Detect which cell encompasses the target text, then output its [X, Y] center coordinate. 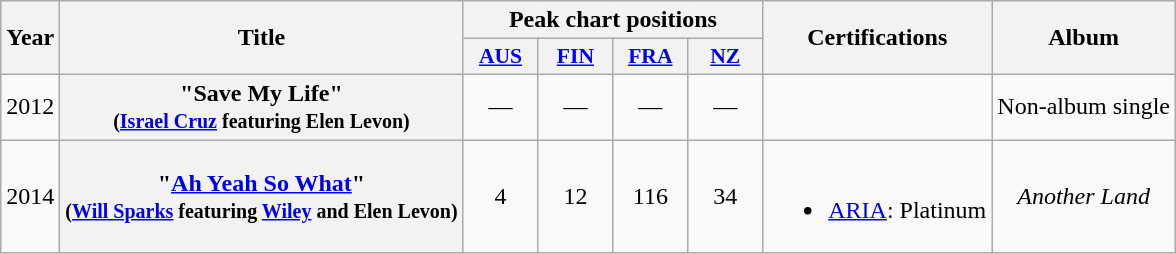
"Save My Life"(Israel Cruz featuring Elen Levon) [262, 106]
FRA [650, 57]
Non-album single [1084, 106]
Year [30, 38]
Title [262, 38]
Certifications [878, 38]
2014 [30, 196]
12 [576, 196]
"Ah Yeah So What"(Will Sparks featuring Wiley and Elen Levon) [262, 196]
4 [500, 196]
ARIA: Platinum [878, 196]
116 [650, 196]
2012 [30, 106]
AUS [500, 57]
FIN [576, 57]
Another Land [1084, 196]
Peak chart positions [613, 20]
Album [1084, 38]
34 [726, 196]
NZ [726, 57]
